Determine the [X, Y] coordinate at the center of the cell enclosing the given text.  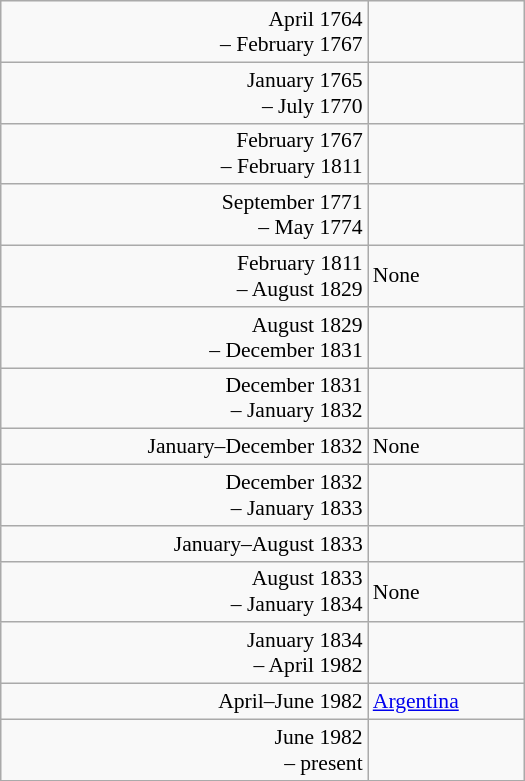
June 1982– present [184, 750]
February 1811– August 1829 [184, 276]
April–June 1982 [184, 701]
August 1829– December 1831 [184, 336]
January–August 1833 [184, 543]
August 1833– January 1834 [184, 592]
December 1831– January 1832 [184, 398]
January–December 1832 [184, 447]
April 1764– February 1767 [184, 32]
December 1832– January 1833 [184, 494]
January 1765– July 1770 [184, 92]
Argentina [446, 701]
September 1771– May 1774 [184, 214]
January 1834– April 1982 [184, 652]
February 1767– February 1811 [184, 154]
